Capture the cell that displays the provided text and extract its (x, y) central coordinate. 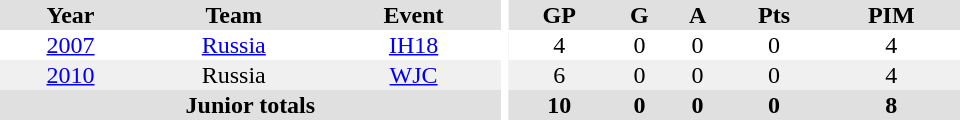
A (697, 15)
8 (892, 105)
IH18 (413, 45)
PIM (892, 15)
6 (559, 75)
10 (559, 105)
2010 (70, 75)
Event (413, 15)
GP (559, 15)
Junior totals (250, 105)
Team (234, 15)
2007 (70, 45)
Year (70, 15)
WJC (413, 75)
Pts (774, 15)
G (639, 15)
